Determine the [x, y] coordinate at the center of the cell enclosing the given text.  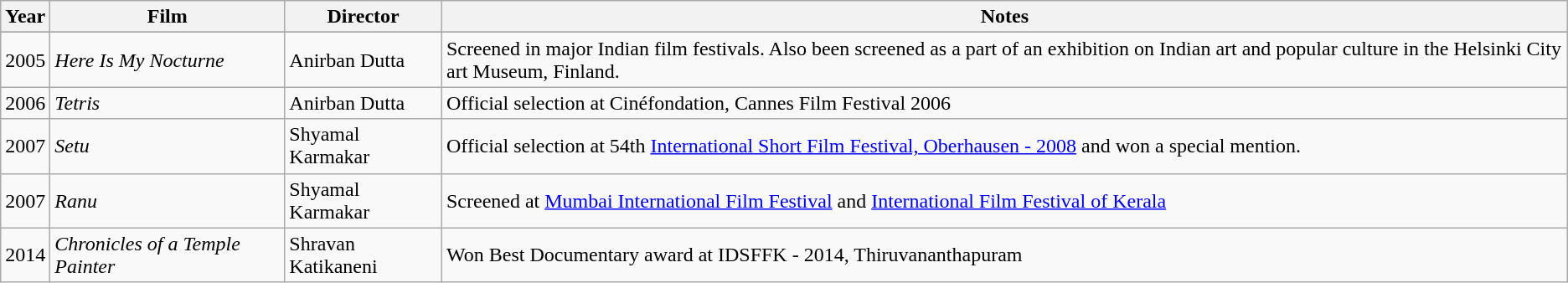
Shravan Katikaneni [364, 255]
Here Is My Nocturne [168, 60]
Film [168, 17]
Ranu [168, 201]
2006 [25, 103]
2014 [25, 255]
Director [364, 17]
Notes [1004, 17]
Chronicles of a Temple Painter [168, 255]
Screened at Mumbai International Film Festival and International Film Festival of Kerala [1004, 201]
Official selection at Cinéfondation, Cannes Film Festival 2006 [1004, 103]
Tetris [168, 103]
Year [25, 17]
Won Best Documentary award at IDSFFK - 2014, Thiruvananthapuram [1004, 255]
2005 [25, 60]
Setu [168, 146]
Official selection at 54th International Short Film Festival, Oberhausen - 2008 and won a special mention. [1004, 146]
